Find where the given text appears and provide that cell's center as (X, Y) coordinate. 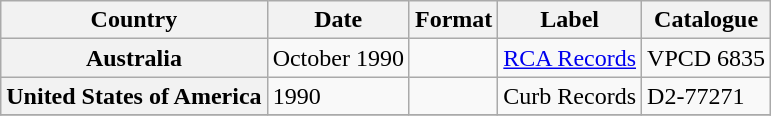
1990 (338, 96)
Date (338, 20)
October 1990 (338, 58)
Country (134, 20)
VPCD 6835 (706, 58)
RCA Records (570, 58)
D2-77271 (706, 96)
Format (453, 20)
Curb Records (570, 96)
Australia (134, 58)
Label (570, 20)
Catalogue (706, 20)
United States of America (134, 96)
